Determine the [x, y] coordinate at the center of the cell enclosing the given text.  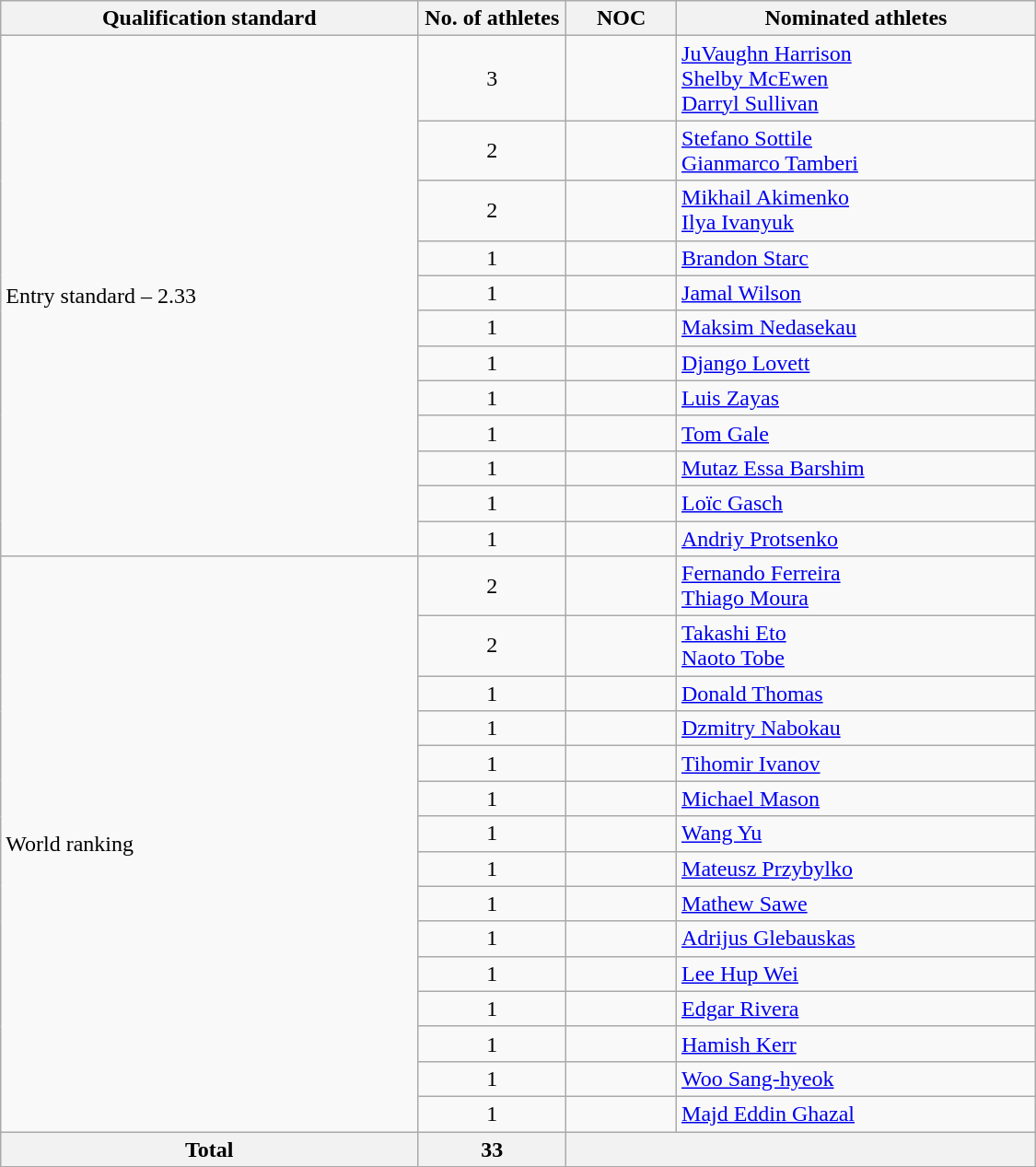
Maksim Nedasekau [856, 328]
Woo Sang-hyeok [856, 1079]
Tihomir Ivanov [856, 764]
No. of athletes [492, 18]
Lee Hup Wei [856, 974]
Mutaz Essa Barshim [856, 468]
Mateusz Przybylko [856, 869]
Loïc Gasch [856, 503]
World ranking [210, 844]
Nominated athletes [856, 18]
Django Lovett [856, 363]
Luis Zayas [856, 398]
Hamish Kerr [856, 1044]
Michael Mason [856, 799]
Fernando FerreiraThiago Moura [856, 586]
Mathew Sawe [856, 904]
Qualification standard [210, 18]
3 [492, 78]
Stefano SottileGianmarco Tamberi [856, 151]
Majd Eddin Ghazal [856, 1114]
Brandon Starc [856, 258]
Jamal Wilson [856, 293]
Mikhail AkimenkoIlya Ivanyuk [856, 210]
Total [210, 1149]
Andriy Protsenko [856, 539]
Edgar Rivera [856, 1009]
JuVaughn HarrisonShelby McEwenDarryl Sullivan [856, 78]
Adrijus Glebauskas [856, 939]
Entry standard – 2.33 [210, 297]
Takashi EtoNaoto Tobe [856, 647]
NOC [622, 18]
33 [492, 1149]
Tom Gale [856, 433]
Donald Thomas [856, 694]
Wang Yu [856, 834]
Dzmitry Nabokau [856, 729]
